Locate the cell with the specified text and output its [x, y] center coordinate. 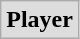
Player [40, 20]
